Search for the cell housing the specified text and yield its [x, y] center coordinate. 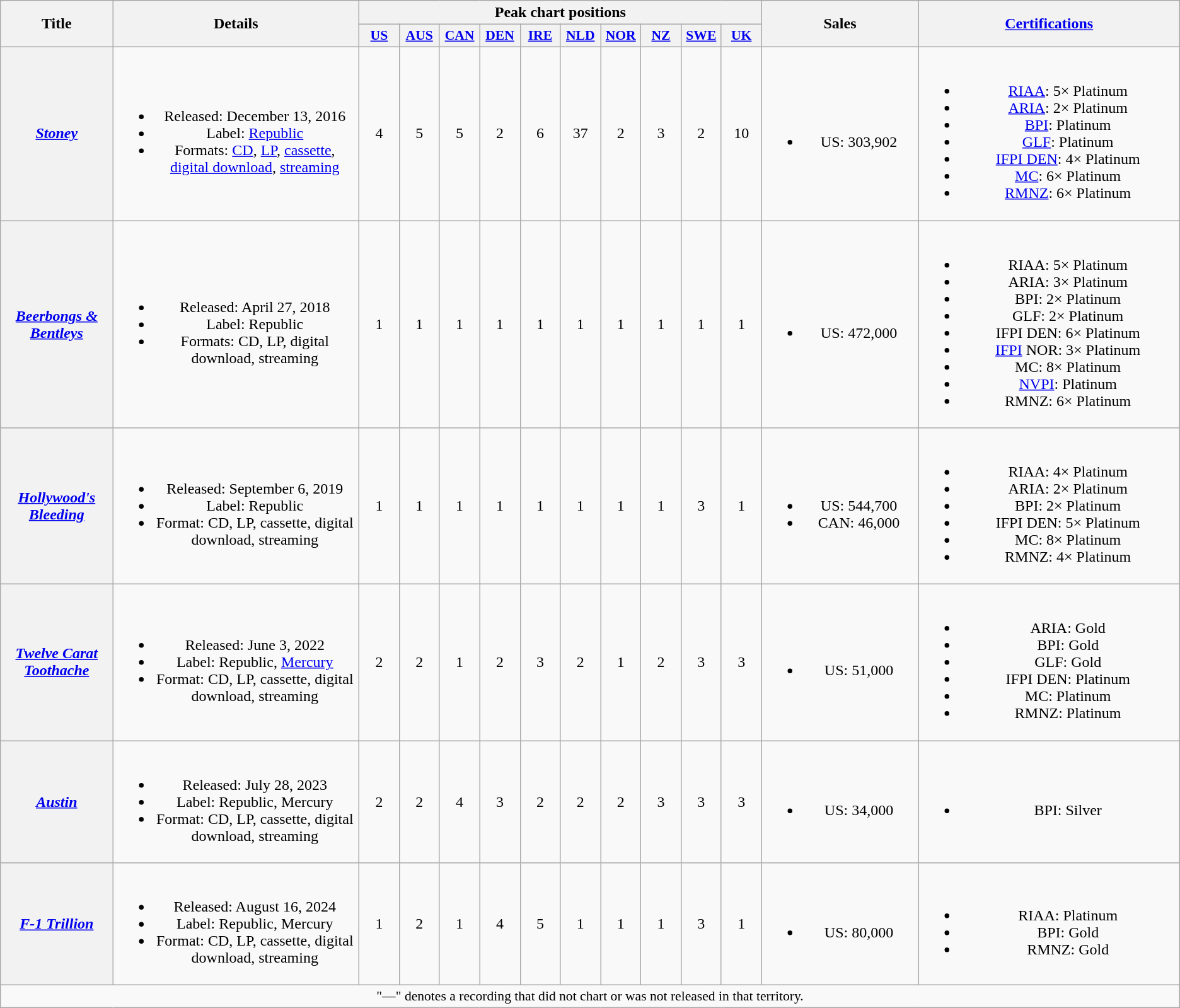
UK [741, 36]
US: 544,700CAN: 46,000 [840, 506]
ARIA: GoldBPI: GoldGLF: GoldIFPI DEN: PlatinumMC: PlatinumRMNZ: Platinum [1049, 663]
Stoney [57, 134]
DEN [500, 36]
6 [540, 134]
Details [236, 24]
Hollywood's Bleeding [57, 506]
Released: June 3, 2022Label: Republic, MercuryFormat: CD, LP, cassette, digital download, streaming [236, 663]
Released: July 28, 2023Label: Republic, MercuryFormat: CD, LP, cassette, digital download, streaming [236, 802]
US: 34,000 [840, 802]
US: 472,000 [840, 324]
F-1 Trillion [57, 924]
AUS [419, 36]
US: 303,902 [840, 134]
US [379, 36]
Peak chart positions [560, 13]
Beerbongs & Bentleys [57, 324]
Released: August 16, 2024Label: Republic, MercuryFormat: CD, LP, cassette, digital download, streaming [236, 924]
Released: September 6, 2019Label: RepublicFormat: CD, LP, cassette, digital download, streaming [236, 506]
RIAA: 4× PlatinumARIA: 2× PlatinumBPI: 2× PlatinumIFPI DEN: 5× PlatinumMC: 8× PlatinumRMNZ: 4× Platinum [1049, 506]
RIAA: 5× PlatinumARIA: 2× PlatinumBPI: PlatinumGLF: PlatinumIFPI DEN: 4× PlatinumMC: 6× PlatinumRMNZ: 6× Platinum [1049, 134]
Released: April 27, 2018Label: RepublicFormats: CD, LP, digital download, streaming [236, 324]
CAN [460, 36]
BPI: Silver [1049, 802]
IRE [540, 36]
US: 80,000 [840, 924]
SWE [701, 36]
Certifications [1049, 24]
Title [57, 24]
Austin [57, 802]
37 [581, 134]
"—" denotes a recording that did not chart or was not released in that territory. [590, 997]
US: 51,000 [840, 663]
RIAA: PlatinumBPI: GoldRMNZ: Gold [1049, 924]
NOR [621, 36]
10 [741, 134]
NLD [581, 36]
Sales [840, 24]
NZ [661, 36]
Released: December 13, 2016Label: RepublicFormats: CD, LP, cassette, digital download, streaming [236, 134]
Twelve Carat Toothache [57, 663]
